Search for the cell housing the specified text and yield its (X, Y) center coordinate. 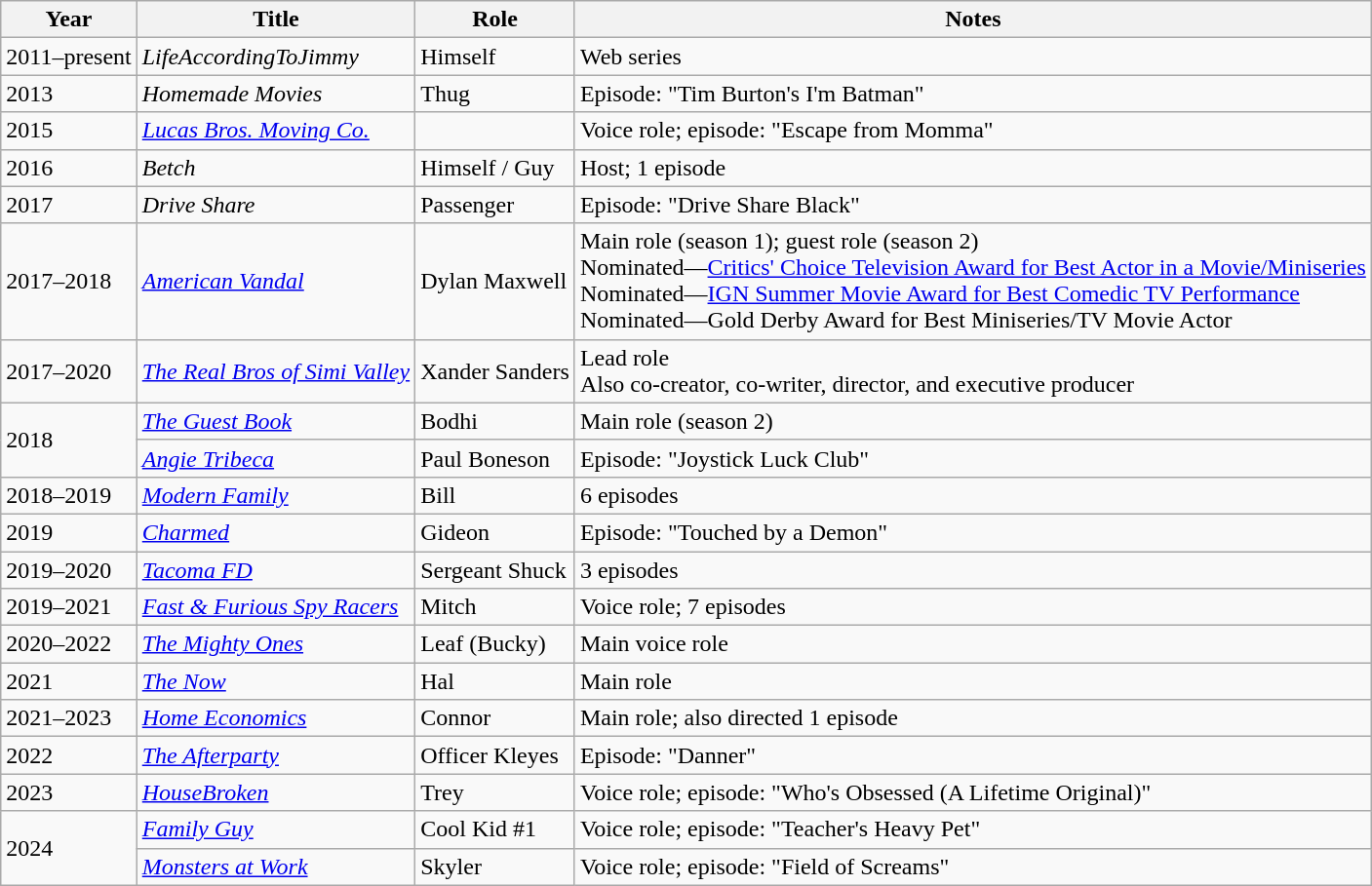
Cool Kid #1 (495, 829)
Notes (973, 19)
Himself / Guy (495, 168)
Paul Boneson (495, 458)
2023 (68, 792)
Main voice role (973, 644)
Lucas Bros. Moving Co. (275, 131)
Episode: "Drive Share Black" (973, 205)
The Afterparty (275, 755)
Web series (973, 57)
Main role (973, 681)
Voice role; episode: "Who's Obsessed (A Lifetime Original)" (973, 792)
The Guest Book (275, 421)
Gideon (495, 532)
Fast & Furious Spy Racers (275, 607)
The Now (275, 681)
Hal (495, 681)
2019–2021 (68, 607)
2017–2018 (68, 281)
The Real Bros of Simi Valley (275, 370)
2016 (68, 168)
Angie Tribeca (275, 458)
Officer Kleyes (495, 755)
Title (275, 19)
HouseBroken (275, 792)
Homemade Movies (275, 94)
2024 (68, 848)
Betch (275, 168)
Main role; also directed 1 episode (973, 718)
3 episodes (973, 570)
Voice role; episode: "Field of Screams" (973, 867)
Family Guy (275, 829)
Year (68, 19)
2022 (68, 755)
2021–2023 (68, 718)
Mitch (495, 607)
LifeAccordingToJimmy (275, 57)
American Vandal (275, 281)
Xander Sanders (495, 370)
Episode: "Danner" (973, 755)
Charmed (275, 532)
Thug (495, 94)
2017 (68, 205)
Home Economics (275, 718)
Trey (495, 792)
Connor (495, 718)
2020–2022 (68, 644)
Voice role; episode: "Teacher's Heavy Pet" (973, 829)
Lead roleAlso co-creator, co-writer, director, and executive producer (973, 370)
Drive Share (275, 205)
Dylan Maxwell (495, 281)
Sergeant Shuck (495, 570)
2019–2020 (68, 570)
2019 (68, 532)
Leaf (Bucky) (495, 644)
2017–2020 (68, 370)
Bodhi (495, 421)
Episode: "Tim Burton's I'm Batman" (973, 94)
6 episodes (973, 495)
2013 (68, 94)
2021 (68, 681)
2018 (68, 440)
Episode: "Joystick Luck Club" (973, 458)
2015 (68, 131)
Voice role; episode: "Escape from Momma" (973, 131)
Episode: "Touched by a Demon" (973, 532)
Host; 1 episode (973, 168)
Himself (495, 57)
Passenger (495, 205)
Role (495, 19)
The Mighty Ones (275, 644)
Monsters at Work (275, 867)
Voice role; 7 episodes (973, 607)
Main role (season 2) (973, 421)
Modern Family (275, 495)
Skyler (495, 867)
2018–2019 (68, 495)
Bill (495, 495)
2011–present (68, 57)
Tacoma FD (275, 570)
